Provide the [x, y] coordinate of the cell's center where the given text is located.  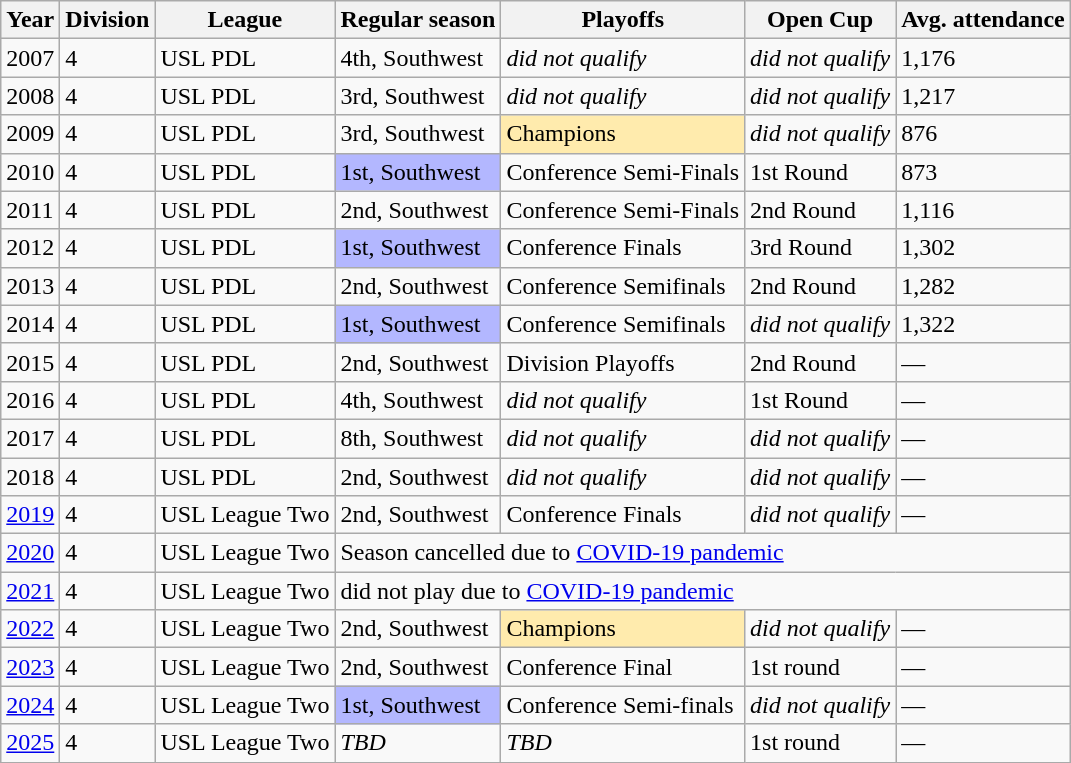
1,176 [984, 58]
Conference Final [623, 667]
2014 [30, 324]
2015 [30, 362]
did not play due to COVID-19 pandemic [702, 591]
Avg. attendance [984, 20]
Season cancelled due to COVID-19 pandemic [702, 553]
2007 [30, 58]
1,282 [984, 286]
2020 [30, 553]
2019 [30, 515]
2010 [30, 172]
Open Cup [820, 20]
2021 [30, 591]
2025 [30, 743]
Year [30, 20]
2013 [30, 286]
1,116 [984, 210]
8th, Southwest [418, 438]
876 [984, 134]
2022 [30, 629]
3rd Round [820, 248]
2023 [30, 667]
2008 [30, 96]
Playoffs [623, 20]
2017 [30, 438]
Division Playoffs [623, 362]
Division [108, 20]
2018 [30, 477]
League [245, 20]
1,302 [984, 248]
2011 [30, 210]
2016 [30, 400]
1,322 [984, 324]
1,217 [984, 96]
Conference Semi-finals [623, 705]
Regular season [418, 20]
2024 [30, 705]
2009 [30, 134]
873 [984, 172]
2012 [30, 248]
